Capture the cell that displays the provided text and extract its (X, Y) central coordinate. 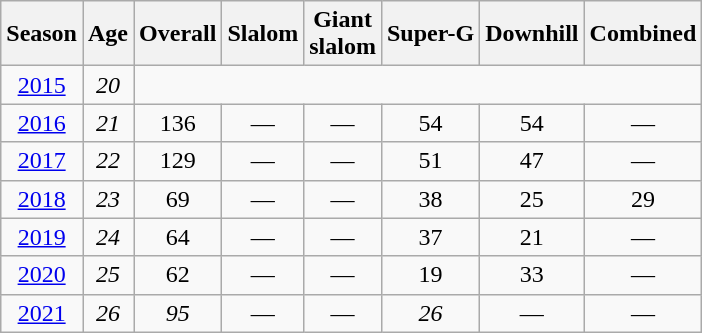
2021 (42, 313)
95 (178, 313)
Downhill (532, 34)
2015 (42, 85)
Slalom (263, 34)
38 (430, 199)
Age (108, 34)
62 (178, 275)
23 (108, 199)
37 (430, 237)
2016 (42, 123)
Season (42, 34)
2020 (42, 275)
51 (430, 161)
Overall (178, 34)
2019 (42, 237)
19 (430, 275)
Giantslalom (343, 34)
2017 (42, 161)
Combined (643, 34)
20 (108, 85)
129 (178, 161)
64 (178, 237)
69 (178, 199)
Super-G (430, 34)
47 (532, 161)
33 (532, 275)
2018 (42, 199)
29 (643, 199)
136 (178, 123)
22 (108, 161)
24 (108, 237)
